Pinpoint the cell where the given text exists, returning its [X, Y] midpoint coordinate. 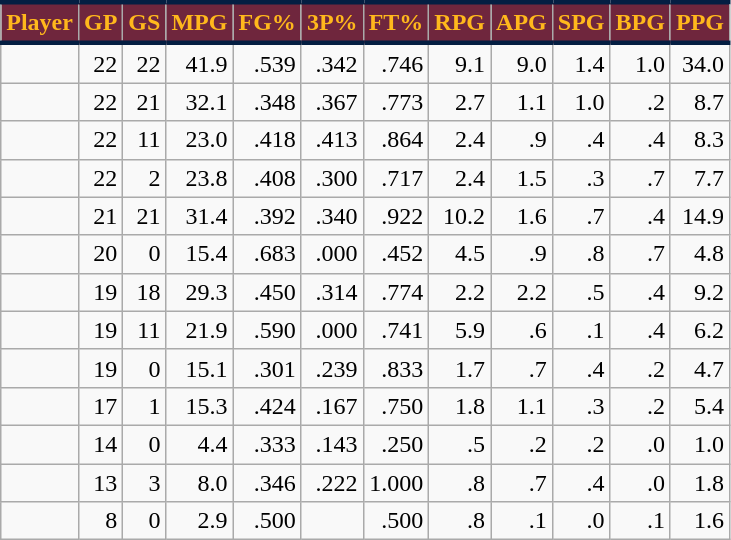
4.7 [700, 368]
.746 [396, 63]
32.1 [200, 102]
23.0 [200, 140]
.408 [267, 178]
18 [144, 292]
8.7 [700, 102]
.418 [267, 140]
5.4 [700, 406]
.167 [332, 406]
8.3 [700, 140]
.222 [332, 483]
.300 [332, 178]
.333 [267, 444]
.314 [332, 292]
5.9 [460, 330]
.342 [332, 63]
20 [100, 254]
10.2 [460, 216]
41.9 [200, 63]
.864 [396, 140]
9.0 [522, 63]
.348 [267, 102]
2 [144, 178]
.717 [396, 178]
.340 [332, 216]
17 [100, 406]
.741 [396, 330]
1.000 [396, 483]
FG% [267, 22]
GP [100, 22]
.773 [396, 102]
13 [100, 483]
23.8 [200, 178]
.413 [332, 140]
9.2 [700, 292]
BPG [640, 22]
21.9 [200, 330]
.346 [267, 483]
.239 [332, 368]
.833 [396, 368]
15.1 [200, 368]
SPG [581, 22]
.683 [267, 254]
Player [40, 22]
.250 [396, 444]
9.1 [460, 63]
1.4 [581, 63]
2.7 [460, 102]
.590 [267, 330]
.750 [396, 406]
7.7 [700, 178]
1 [144, 406]
MPG [200, 22]
FT% [396, 22]
.392 [267, 216]
4.8 [700, 254]
14.9 [700, 216]
GS [144, 22]
1.7 [460, 368]
.424 [267, 406]
4.5 [460, 254]
APG [522, 22]
2.9 [200, 521]
.367 [332, 102]
3P% [332, 22]
.6 [522, 330]
1.5 [522, 178]
14 [100, 444]
.774 [396, 292]
15.4 [200, 254]
.539 [267, 63]
6.2 [700, 330]
.143 [332, 444]
15.3 [200, 406]
29.3 [200, 292]
34.0 [700, 63]
PPG [700, 22]
.450 [267, 292]
31.4 [200, 216]
3 [144, 483]
.452 [396, 254]
.301 [267, 368]
8.0 [200, 483]
.922 [396, 216]
4.4 [200, 444]
RPG [460, 22]
8 [100, 521]
